Provide the [x, y] coordinate of the cell's center where the given text is located.  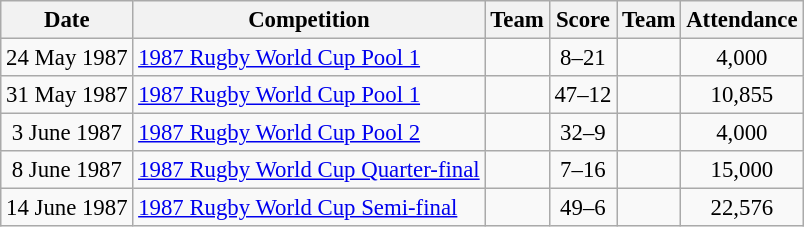
Date [67, 20]
Attendance [742, 20]
14 June 1987 [67, 208]
1987 Rugby World Cup Quarter-final [309, 170]
31 May 1987 [67, 95]
3 June 1987 [67, 133]
1987 Rugby World Cup Semi-final [309, 208]
24 May 1987 [67, 58]
49–6 [583, 208]
10,855 [742, 95]
22,576 [742, 208]
8–21 [583, 58]
Competition [309, 20]
47–12 [583, 95]
7–16 [583, 170]
15,000 [742, 170]
8 June 1987 [67, 170]
1987 Rugby World Cup Pool 2 [309, 133]
32–9 [583, 133]
Score [583, 20]
